Identify which cell holds the provided text, then report its (x, y) central coordinate. 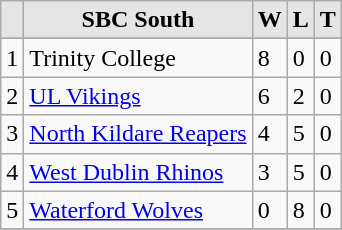
West Dublin Rhinos (138, 172)
6 (270, 96)
W (270, 20)
1 (12, 58)
Waterford Wolves (138, 210)
Trinity College (138, 58)
T (328, 20)
SBC South (138, 20)
North Kildare Reapers (138, 134)
UL Vikings (138, 96)
L (300, 20)
